Locate the cell with the specified text and output its (X, Y) center coordinate. 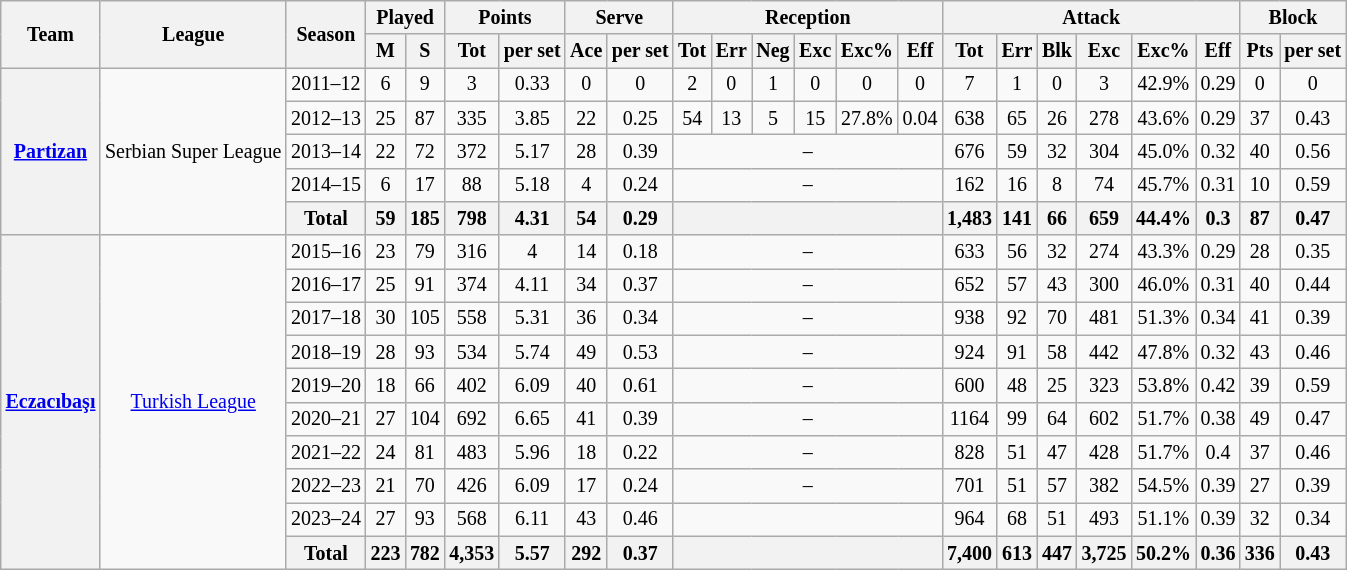
278 (1104, 118)
Blk (1056, 52)
10 (1260, 184)
43.3% (1163, 252)
105 (424, 318)
0.22 (640, 452)
0.36 (1218, 554)
42.9% (1163, 84)
798 (472, 218)
65 (1018, 118)
2012–13 (326, 118)
534 (472, 352)
0.44 (1313, 286)
0.56 (1313, 152)
5.31 (532, 318)
34 (586, 286)
2015–16 (326, 252)
8 (1056, 184)
692 (472, 420)
Partizan (50, 152)
782 (424, 554)
613 (1018, 554)
47 (1056, 452)
3.85 (532, 118)
493 (1104, 520)
2019–20 (326, 386)
45.0% (1163, 152)
304 (1104, 152)
0.38 (1218, 420)
5 (774, 118)
2016–17 (326, 286)
14 (586, 252)
4,353 (472, 554)
558 (472, 318)
56 (1018, 252)
Points (506, 18)
938 (969, 318)
300 (1104, 286)
Reception (808, 18)
5.18 (532, 184)
2011–12 (326, 84)
2013–14 (326, 152)
92 (1018, 318)
1164 (969, 420)
5.74 (532, 352)
382 (1104, 486)
64 (1056, 420)
Ace (586, 52)
46.0% (1163, 286)
185 (424, 218)
1,483 (969, 218)
652 (969, 286)
M (386, 52)
602 (1104, 420)
323 (1104, 386)
58 (1056, 352)
4.11 (532, 286)
44.4% (1163, 218)
0.4 (1218, 452)
9 (424, 84)
Serve (619, 18)
43.6% (1163, 118)
30 (386, 318)
162 (969, 184)
53.8% (1163, 386)
4.31 (532, 218)
274 (1104, 252)
0.3 (1218, 218)
47.8% (1163, 352)
Team (50, 34)
638 (969, 118)
0.04 (920, 118)
Turkish League (193, 402)
659 (1104, 218)
Pts (1260, 52)
442 (1104, 352)
5.96 (532, 452)
2014–15 (326, 184)
924 (969, 352)
72 (424, 152)
48 (1018, 386)
68 (1018, 520)
24 (386, 452)
81 (424, 452)
600 (969, 386)
51.1% (1163, 520)
568 (472, 520)
0.42 (1218, 386)
5.17 (532, 152)
88 (472, 184)
0.53 (640, 352)
633 (969, 252)
701 (969, 486)
Neg (774, 52)
316 (472, 252)
336 (1260, 554)
0.25 (640, 118)
0.18 (640, 252)
League (193, 34)
99 (1018, 420)
828 (969, 452)
16 (1018, 184)
0.61 (640, 386)
54.5% (1163, 486)
Played (406, 18)
2018–19 (326, 352)
Serbian Super League (193, 152)
6.65 (532, 420)
Season (326, 34)
2020–21 (326, 420)
428 (1104, 452)
15 (815, 118)
50.2% (1163, 554)
141 (1018, 218)
S (424, 52)
26 (1056, 118)
6.11 (532, 520)
7 (969, 84)
Attack (1091, 18)
374 (472, 286)
74 (1104, 184)
0.33 (532, 84)
426 (472, 486)
335 (472, 118)
483 (472, 452)
3,725 (1104, 554)
51.3% (1163, 318)
0.35 (1313, 252)
23 (386, 252)
27.8% (867, 118)
676 (969, 152)
104 (424, 420)
223 (386, 554)
402 (472, 386)
2017–18 (326, 318)
2022–23 (326, 486)
292 (586, 554)
2 (692, 84)
964 (969, 520)
45.7% (1163, 184)
Eczacıbaşı (50, 402)
2021–22 (326, 452)
Block (1293, 18)
2023–24 (326, 520)
447 (1056, 554)
21 (386, 486)
13 (732, 118)
79 (424, 252)
7,400 (969, 554)
5.57 (532, 554)
372 (472, 152)
36 (586, 318)
39 (1260, 386)
481 (1104, 318)
